Scan for the cell matching the given text and deliver its [x, y] coordinate at center. 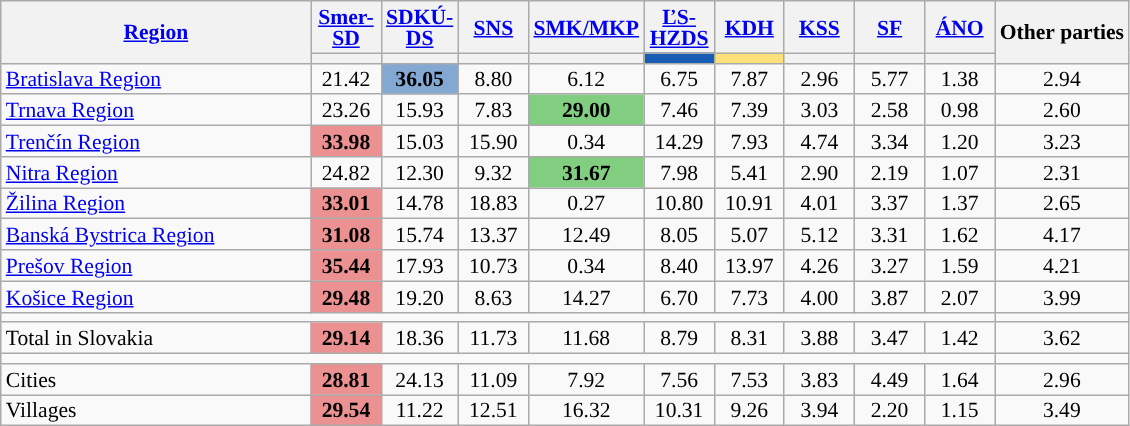
Prešov Region [156, 266]
SMK/MKP [586, 27]
24.82 [346, 172]
7.73 [749, 296]
3.94 [819, 410]
16.32 [586, 410]
SF [889, 27]
6.70 [679, 296]
10.73 [493, 266]
8.05 [679, 234]
24.13 [420, 380]
6.12 [586, 78]
33.98 [346, 142]
Cities [156, 380]
1.62 [960, 234]
18.83 [493, 204]
23.26 [346, 110]
Banská Bystrica Region [156, 234]
7.46 [679, 110]
10.80 [679, 204]
31.08 [346, 234]
Košice Region [156, 296]
Trenčín Region [156, 142]
11.68 [586, 338]
SNS [493, 27]
KDH [749, 27]
29.54 [346, 410]
4.01 [819, 204]
28.81 [346, 380]
15.93 [420, 110]
1.42 [960, 338]
Other parties [1062, 32]
Villages [156, 410]
11.73 [493, 338]
13.37 [493, 234]
11.09 [493, 380]
8.79 [679, 338]
Total in Slovakia [156, 338]
3.03 [819, 110]
ÁNO [960, 27]
8.40 [679, 266]
35.44 [346, 266]
5.77 [889, 78]
5.41 [749, 172]
18.36 [420, 338]
1.37 [960, 204]
0.98 [960, 110]
3.88 [819, 338]
12.30 [420, 172]
14.29 [679, 142]
1.15 [960, 410]
Bratislava Region [156, 78]
Nitra Region [156, 172]
17.93 [420, 266]
31.67 [586, 172]
10.91 [749, 204]
33.01 [346, 204]
4.74 [819, 142]
3.83 [819, 380]
1.20 [960, 142]
SDKÚ-DS [420, 27]
10.31 [679, 410]
15.03 [420, 142]
3.34 [889, 142]
5.12 [819, 234]
6.75 [679, 78]
3.62 [1062, 338]
4.49 [889, 380]
14.78 [420, 204]
KSS [819, 27]
3.23 [1062, 142]
2.90 [819, 172]
3.99 [1062, 296]
3.47 [889, 338]
7.53 [749, 380]
7.98 [679, 172]
15.90 [493, 142]
7.92 [586, 380]
Trnava Region [156, 110]
14.27 [586, 296]
7.87 [749, 78]
7.83 [493, 110]
2.60 [1062, 110]
12.51 [493, 410]
5.07 [749, 234]
1.38 [960, 78]
9.26 [749, 410]
0.27 [586, 204]
11.22 [420, 410]
7.39 [749, 110]
15.74 [420, 234]
1.64 [960, 380]
2.58 [889, 110]
4.21 [1062, 266]
8.31 [749, 338]
13.97 [749, 266]
29.14 [346, 338]
2.65 [1062, 204]
2.94 [1062, 78]
12.49 [586, 234]
3.37 [889, 204]
2.31 [1062, 172]
2.19 [889, 172]
4.17 [1062, 234]
1.07 [960, 172]
7.93 [749, 142]
21.42 [346, 78]
3.49 [1062, 410]
2.07 [960, 296]
Žilina Region [156, 204]
9.32 [493, 172]
7.56 [679, 380]
Region [156, 32]
Smer-SD [346, 27]
3.31 [889, 234]
2.20 [889, 410]
3.27 [889, 266]
19.20 [420, 296]
ĽS-HZDS [679, 27]
36.05 [420, 78]
4.26 [819, 266]
4.00 [819, 296]
29.48 [346, 296]
29.00 [586, 110]
8.63 [493, 296]
1.59 [960, 266]
8.80 [493, 78]
3.87 [889, 296]
